Return the [X, Y] coordinate for the center point of the cell that contains the specified text.  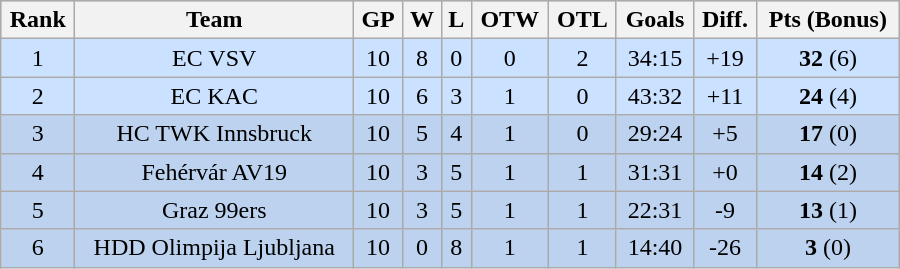
43:32 [654, 96]
22:31 [654, 210]
+0 [726, 172]
+11 [726, 96]
29:24 [654, 134]
HDD Olimpija Ljubljana [214, 248]
EC VSV [214, 58]
14:40 [654, 248]
L [456, 20]
34:15 [654, 58]
OTW [510, 20]
Graz 99ers [214, 210]
GP [378, 20]
-26 [726, 248]
Fehérvár AV19 [214, 172]
31:31 [654, 172]
24 (4) [828, 96]
Goals [654, 20]
+5 [726, 134]
HC TWK Innsbruck [214, 134]
Team [214, 20]
OTL [582, 20]
17 (0) [828, 134]
Diff. [726, 20]
3 (0) [828, 248]
Rank [38, 20]
13 (1) [828, 210]
EC KAC [214, 96]
14 (2) [828, 172]
+19 [726, 58]
-9 [726, 210]
Pts (Bonus) [828, 20]
32 (6) [828, 58]
W [422, 20]
